From the cell containing the given text, extract its center point as (x, y) coordinate. 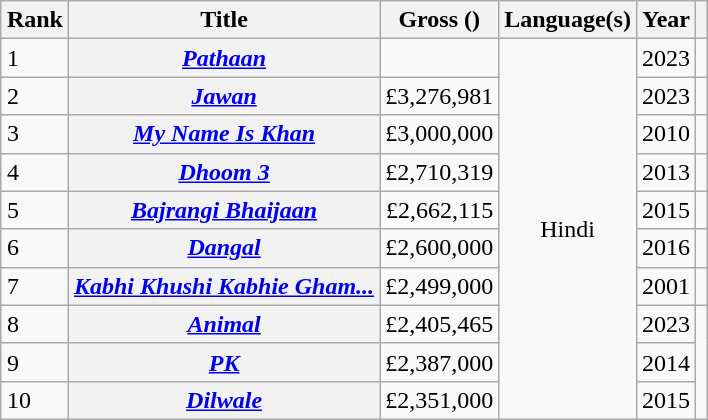
Dilwale (224, 400)
Jawan (224, 96)
£3,000,000 (440, 134)
£2,662,115 (440, 210)
9 (34, 362)
£2,405,465 (440, 324)
Hindi (568, 230)
3 (34, 134)
Dhoom 3 (224, 172)
Animal (224, 324)
2001 (666, 286)
PK (224, 362)
Title (224, 20)
Pathaan (224, 58)
10 (34, 400)
Kabhi Khushi Kabhie Gham... (224, 286)
5 (34, 210)
2014 (666, 362)
Language(s) (568, 20)
4 (34, 172)
Gross () (440, 20)
7 (34, 286)
Bajrangi Bhaijaan (224, 210)
£2,600,000 (440, 248)
2 (34, 96)
Dangal (224, 248)
6 (34, 248)
Year (666, 20)
2013 (666, 172)
£2,710,319 (440, 172)
£2,387,000 (440, 362)
1 (34, 58)
2010 (666, 134)
Rank (34, 20)
£2,351,000 (440, 400)
£3,276,981 (440, 96)
8 (34, 324)
£2,499,000 (440, 286)
My Name Is Khan (224, 134)
2016 (666, 248)
